Detect which cell encompasses the target text, then output its [X, Y] center coordinate. 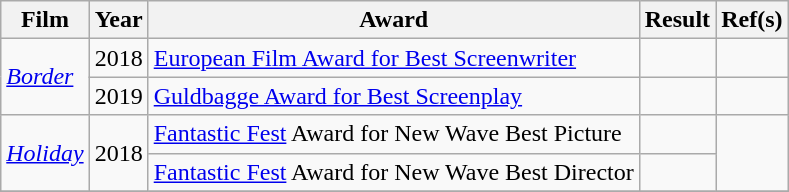
Holiday [45, 153]
Award [394, 20]
2019 [118, 96]
Border [45, 77]
Ref(s) [752, 20]
European Film Award for Best Screenwriter [394, 58]
Film [45, 20]
Fantastic Fest Award for New Wave Best Picture [394, 134]
Fantastic Fest Award for New Wave Best Director [394, 172]
Year [118, 20]
Result [677, 20]
Guldbagge Award for Best Screenplay [394, 96]
